Determine the [X, Y] coordinate at the center of the cell enclosing the given text.  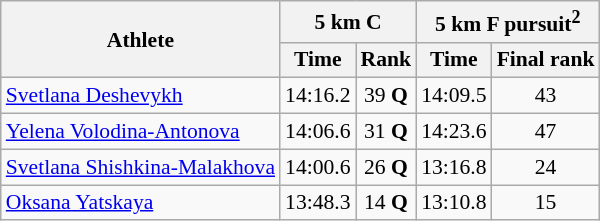
14 Q [386, 203]
Svetlana Deshevykh [140, 96]
13:10.8 [454, 203]
15 [546, 203]
47 [546, 132]
24 [546, 167]
Yelena Volodina-Antonova [140, 132]
13:16.8 [454, 167]
Final rank [546, 60]
14:23.6 [454, 132]
13:48.3 [318, 203]
Rank [386, 60]
43 [546, 96]
5 km F pursuit2 [508, 22]
31 Q [386, 132]
26 Q [386, 167]
Oksana Yatskaya [140, 203]
Athlete [140, 40]
14:09.5 [454, 96]
14:00.6 [318, 167]
14:16.2 [318, 96]
14:06.6 [318, 132]
39 Q [386, 96]
5 km C [348, 22]
Svetlana Shishkina-Malakhova [140, 167]
